Identify which cell holds the provided text, then report its (X, Y) central coordinate. 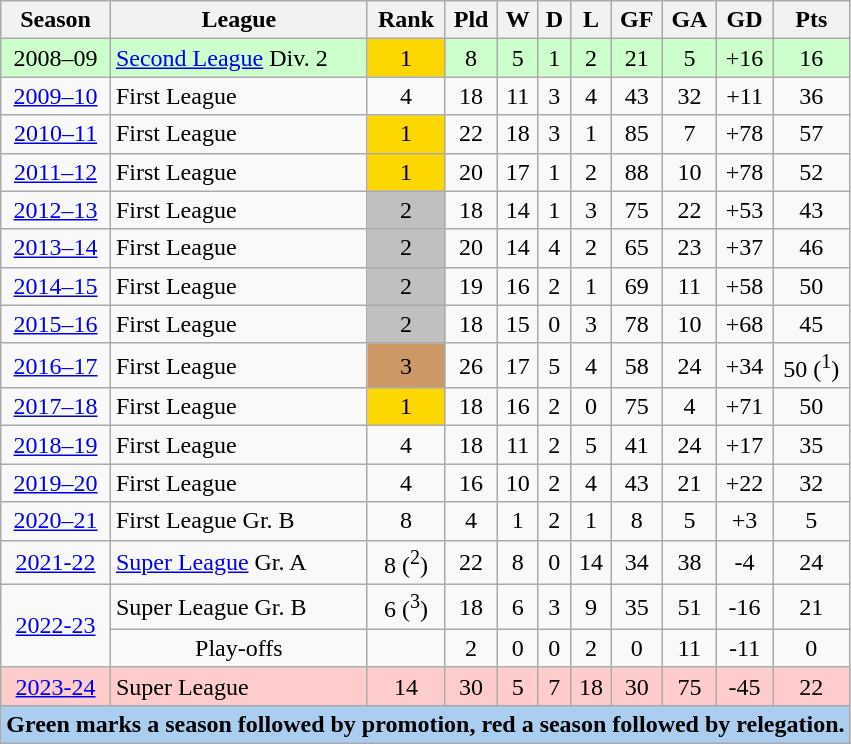
+22 (745, 483)
6 (3) (406, 608)
W (518, 20)
69 (636, 286)
League (238, 20)
-11 (745, 648)
19 (472, 286)
D (554, 20)
2010–11 (56, 134)
88 (636, 172)
+37 (745, 248)
8 (2) (406, 562)
+34 (745, 366)
2009–10 (56, 96)
+68 (745, 324)
2008–09 (56, 58)
51 (689, 608)
45 (812, 324)
Pts (812, 20)
2013–14 (56, 248)
GA (689, 20)
Rank (406, 20)
Play-offs (238, 648)
+71 (745, 407)
+11 (745, 96)
78 (636, 324)
+17 (745, 445)
+16 (745, 58)
41 (636, 445)
Green marks a season followed by promotion, red a season followed by relegation. (426, 724)
2022-23 (56, 626)
2018–19 (56, 445)
+58 (745, 286)
2017–18 (56, 407)
2015–16 (56, 324)
2023-24 (56, 686)
-45 (745, 686)
34 (636, 562)
2014–15 (56, 286)
58 (636, 366)
GF (636, 20)
36 (812, 96)
Second League Div. 2 (238, 58)
15 (518, 324)
-4 (745, 562)
65 (636, 248)
2012–13 (56, 210)
2020–21 (56, 521)
Pld (472, 20)
50 (1) (812, 366)
2019–20 (56, 483)
52 (812, 172)
2011–12 (56, 172)
+3 (745, 521)
L (591, 20)
GD (745, 20)
6 (518, 608)
85 (636, 134)
23 (689, 248)
2016–17 (56, 366)
26 (472, 366)
57 (812, 134)
+53 (745, 210)
First League Gr. B (238, 521)
Super League (238, 686)
Super League Gr. B (238, 608)
9 (591, 608)
-16 (745, 608)
2021-22 (56, 562)
Season (56, 20)
46 (812, 248)
Super League Gr. A (238, 562)
38 (689, 562)
